Search for the cell housing the specified text and yield its (x, y) center coordinate. 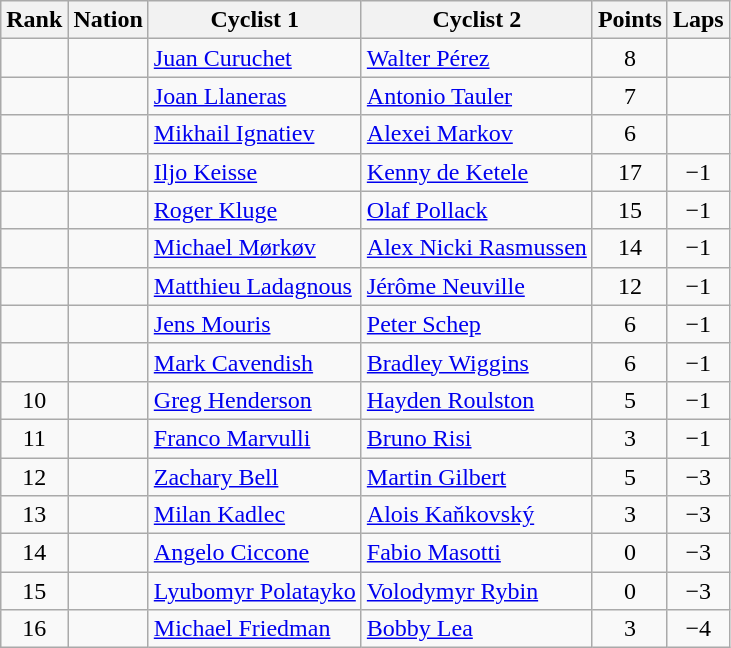
Kenny de Ketele (476, 172)
Antonio Tauler (476, 96)
Laps (698, 20)
Olaf Pollack (476, 210)
Nation (108, 20)
13 (34, 515)
Hayden Roulston (476, 400)
Greg Henderson (254, 400)
Alois Kaňkovský (476, 515)
11 (34, 438)
Bradley Wiggins (476, 362)
Walter Pérez (476, 58)
Cyclist 2 (476, 20)
Bobby Lea (476, 629)
Michael Mørkøv (254, 248)
8 (630, 58)
Matthieu Ladagnous (254, 286)
Fabio Masotti (476, 553)
Jens Mouris (254, 324)
Angelo Ciccone (254, 553)
Roger Kluge (254, 210)
Bruno Risi (476, 438)
Milan Kadlec (254, 515)
16 (34, 629)
Juan Curuchet (254, 58)
Points (630, 20)
Martin Gilbert (476, 477)
Alex Nicki Rasmussen (476, 248)
Mark Cavendish (254, 362)
10 (34, 400)
Joan Llaneras (254, 96)
Volodymyr Rybin (476, 591)
Jérôme Neuville (476, 286)
Mikhail Ignatiev (254, 134)
7 (630, 96)
Franco Marvulli (254, 438)
Lyubomyr Polatayko (254, 591)
Alexei Markov (476, 134)
−4 (698, 629)
Cyclist 1 (254, 20)
Iljo Keisse (254, 172)
Michael Friedman (254, 629)
Peter Schep (476, 324)
17 (630, 172)
Zachary Bell (254, 477)
Rank (34, 20)
